Identify which cell holds the provided text, then report its [x, y] central coordinate. 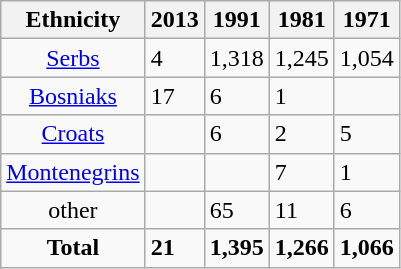
2 [302, 134]
1971 [366, 20]
1,395 [236, 248]
1,245 [302, 58]
1981 [302, 20]
1,266 [302, 248]
7 [302, 172]
65 [236, 210]
Bosniaks [73, 96]
Total [73, 248]
Ethnicity [73, 20]
17 [174, 96]
1,054 [366, 58]
11 [302, 210]
1991 [236, 20]
other [73, 210]
Montenegrins [73, 172]
5 [366, 134]
1,318 [236, 58]
4 [174, 58]
2013 [174, 20]
Croats [73, 134]
1,066 [366, 248]
Serbs [73, 58]
21 [174, 248]
